Capture the cell that displays the provided text and extract its [x, y] central coordinate. 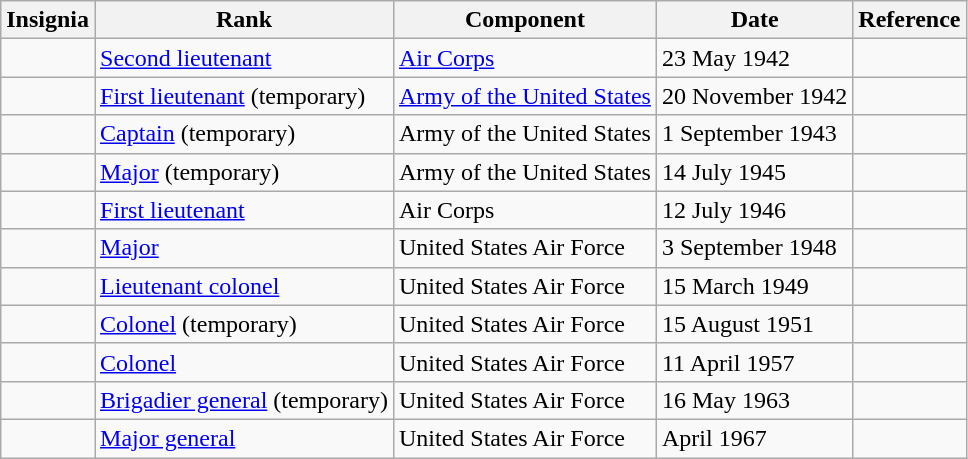
Insignia [48, 20]
20 November 1942 [754, 96]
Captain (temporary) [244, 134]
3 September 1948 [754, 248]
Reference [910, 20]
Rank [244, 20]
23 May 1942 [754, 58]
Major (temporary) [244, 172]
Date [754, 20]
11 April 1957 [754, 362]
Second lieutenant [244, 58]
16 May 1963 [754, 400]
Component [524, 20]
First lieutenant [244, 210]
April 1967 [754, 438]
Major [244, 248]
15 August 1951 [754, 324]
15 March 1949 [754, 286]
Brigadier general (temporary) [244, 400]
First lieutenant (temporary) [244, 96]
1 September 1943 [754, 134]
Colonel [244, 362]
14 July 1945 [754, 172]
Lieutenant colonel [244, 286]
Colonel (temporary) [244, 324]
Major general [244, 438]
12 July 1946 [754, 210]
